Locate the cell with the specified text and output its [X, Y] center coordinate. 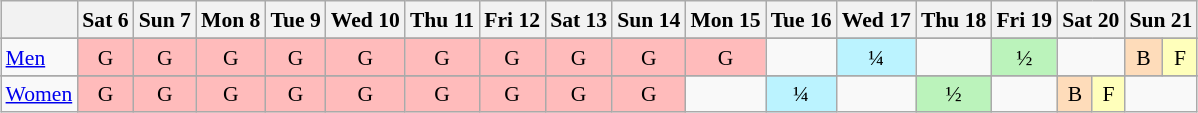
Sat 13 [578, 20]
Fri 12 [512, 20]
Mon 8 [230, 20]
Sun 14 [648, 20]
Thu 11 [442, 20]
Sun 21 [1160, 20]
Tue 9 [295, 20]
Wed 10 [366, 20]
Sat 6 [105, 20]
Wed 17 [876, 20]
Sun 7 [165, 20]
Tue 16 [802, 20]
Women [40, 94]
Fri 19 [1024, 20]
Sat 20 [1090, 20]
Thu 18 [954, 20]
Men [40, 56]
Mon 15 [725, 20]
